Locate the cell with the specified text and output its [x, y] center coordinate. 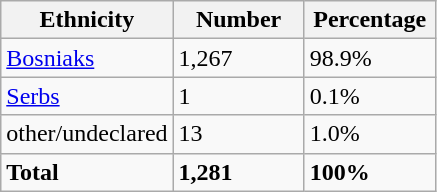
0.1% [370, 96]
98.9% [370, 58]
Number [238, 20]
1,267 [238, 58]
1.0% [370, 134]
1,281 [238, 172]
Bosniaks [87, 58]
1 [238, 96]
13 [238, 134]
other/undeclared [87, 134]
100% [370, 172]
Total [87, 172]
Percentage [370, 20]
Ethnicity [87, 20]
Serbs [87, 96]
